Determine the (x, y) coordinate at the center of the cell enclosing the given text.  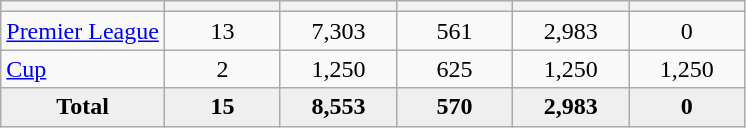
Premier League (83, 31)
Total (83, 107)
2 (222, 69)
625 (455, 69)
13 (222, 31)
7,303 (338, 31)
15 (222, 107)
570 (455, 107)
Cup (83, 69)
8,553 (338, 107)
561 (455, 31)
